Search for the cell housing the specified text and yield its (X, Y) center coordinate. 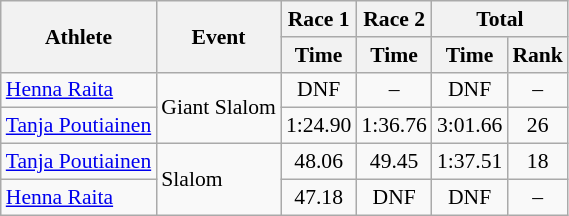
49.45 (394, 162)
1:36.76 (394, 126)
Total (500, 19)
3:01.66 (470, 126)
Athlete (78, 36)
1:24.90 (318, 126)
Slalom (218, 180)
Race 1 (318, 19)
18 (538, 162)
Race 2 (394, 19)
1:37.51 (470, 162)
48.06 (318, 162)
Rank (538, 55)
Giant Slalom (218, 108)
47.18 (318, 197)
Event (218, 36)
26 (538, 126)
